Pinpoint the cell where the given text exists, returning its [X, Y] midpoint coordinate. 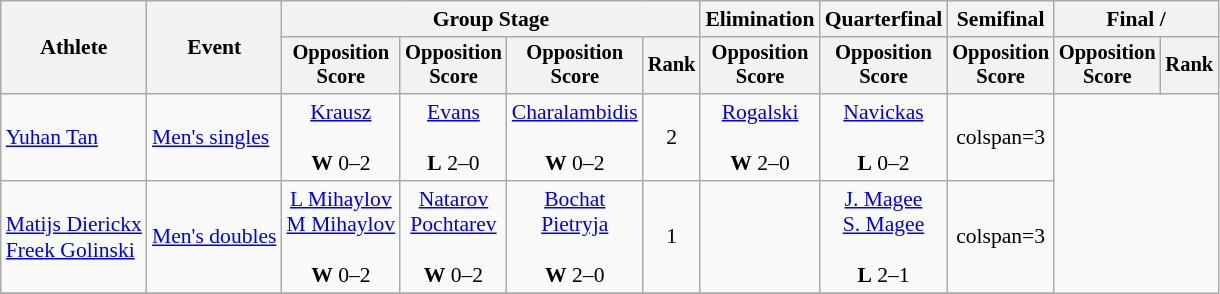
2 [672, 138]
CharalambidisW 0–2 [575, 138]
Athlete [74, 48]
Group Stage [492, 19]
Matijs Dierickx Freek Golinski [74, 237]
Yuhan Tan [74, 138]
EvansL 2–0 [454, 138]
Final / [1136, 19]
1 [672, 237]
KrauszW 0–2 [342, 138]
RogalskiW 2–0 [760, 138]
Bochat Pietryja W 2–0 [575, 237]
Natarov Pochtarev W 0–2 [454, 237]
NavickasL 0–2 [884, 138]
Men's singles [214, 138]
Semifinal [1000, 19]
Quarterfinal [884, 19]
L Mihaylov M Mihaylov W 0–2 [342, 237]
Elimination [760, 19]
Event [214, 48]
J. Magee S. Magee L 2–1 [884, 237]
Men's doubles [214, 237]
